Provide the (x, y) coordinate of the cell's center where the given text is located.  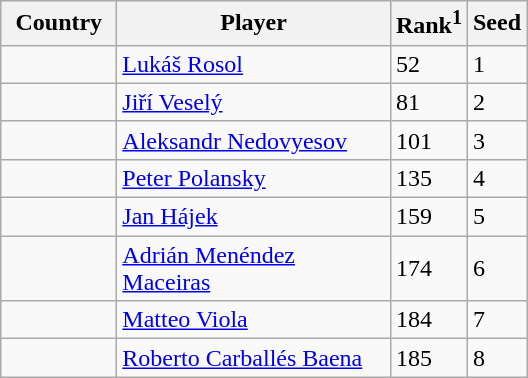
Adrián Menéndez Maceiras (254, 268)
Matteo Viola (254, 320)
6 (496, 268)
Jiří Veselý (254, 102)
101 (428, 140)
Rank1 (428, 24)
174 (428, 268)
159 (428, 217)
Lukáš Rosol (254, 64)
Aleksandr Nedovyesov (254, 140)
Jan Hájek (254, 217)
185 (428, 358)
Roberto Carballés Baena (254, 358)
Country (59, 24)
135 (428, 178)
81 (428, 102)
4 (496, 178)
5 (496, 217)
2 (496, 102)
Player (254, 24)
52 (428, 64)
3 (496, 140)
8 (496, 358)
184 (428, 320)
7 (496, 320)
Peter Polansky (254, 178)
Seed (496, 24)
1 (496, 64)
